Output the (x, y) coordinate of the center of the cell containing the given text.  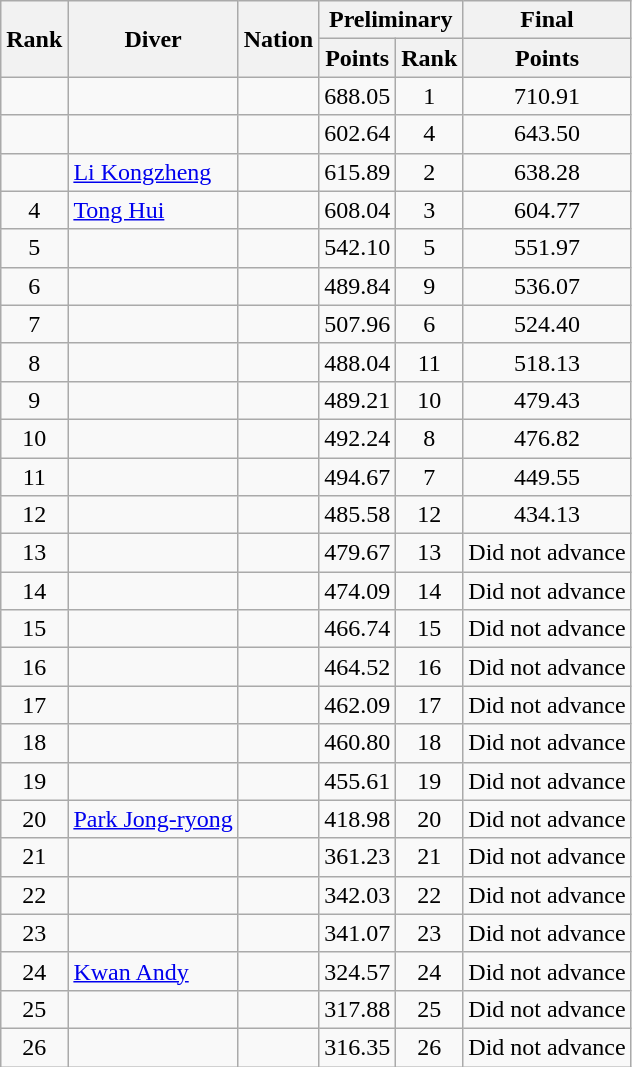
342.03 (358, 895)
615.89 (358, 172)
Preliminary (391, 20)
488.04 (358, 362)
Diver (153, 39)
551.97 (547, 248)
Park Jong-ryong (153, 819)
Tong Hui (153, 210)
474.09 (358, 591)
479.43 (547, 400)
485.58 (358, 515)
492.24 (358, 438)
Nation (278, 39)
643.50 (547, 134)
536.07 (547, 286)
524.40 (547, 324)
604.77 (547, 210)
Li Kongzheng (153, 172)
518.13 (547, 362)
434.13 (547, 515)
324.57 (358, 971)
466.74 (358, 629)
602.64 (358, 134)
418.98 (358, 819)
317.88 (358, 1009)
449.55 (547, 477)
460.80 (358, 743)
316.35 (358, 1047)
710.91 (547, 96)
507.96 (358, 324)
688.05 (358, 96)
Kwan Andy (153, 971)
361.23 (358, 857)
542.10 (358, 248)
608.04 (358, 210)
489.84 (358, 286)
489.21 (358, 400)
638.28 (547, 172)
494.67 (358, 477)
3 (430, 210)
2 (430, 172)
479.67 (358, 553)
1 (430, 96)
Final (547, 20)
455.61 (358, 781)
464.52 (358, 667)
462.09 (358, 705)
341.07 (358, 933)
476.82 (547, 438)
